Find where the given text appears and provide that cell's center as [x, y] coordinate. 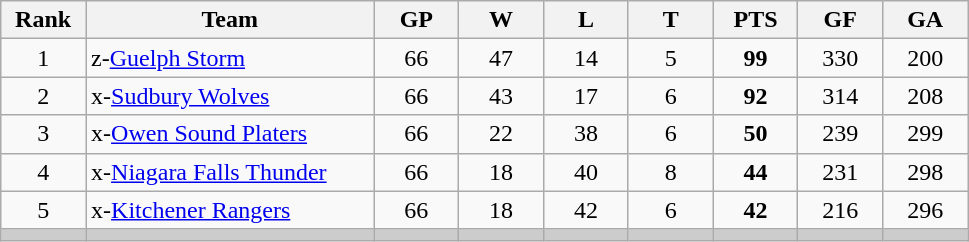
17 [586, 96]
22 [502, 134]
208 [926, 96]
PTS [756, 20]
43 [502, 96]
T [670, 20]
1 [44, 58]
299 [926, 134]
GF [840, 20]
216 [840, 210]
L [586, 20]
200 [926, 58]
298 [926, 172]
330 [840, 58]
14 [586, 58]
x-Owen Sound Platers [230, 134]
44 [756, 172]
231 [840, 172]
4 [44, 172]
Team [230, 20]
296 [926, 210]
z-Guelph Storm [230, 58]
GP [416, 20]
92 [756, 96]
x-Niagara Falls Thunder [230, 172]
47 [502, 58]
40 [586, 172]
x-Kitchener Rangers [230, 210]
38 [586, 134]
50 [756, 134]
8 [670, 172]
99 [756, 58]
x-Sudbury Wolves [230, 96]
W [502, 20]
239 [840, 134]
314 [840, 96]
2 [44, 96]
Rank [44, 20]
GA [926, 20]
3 [44, 134]
